Output the [x, y] coordinate of the center of the cell containing the given text.  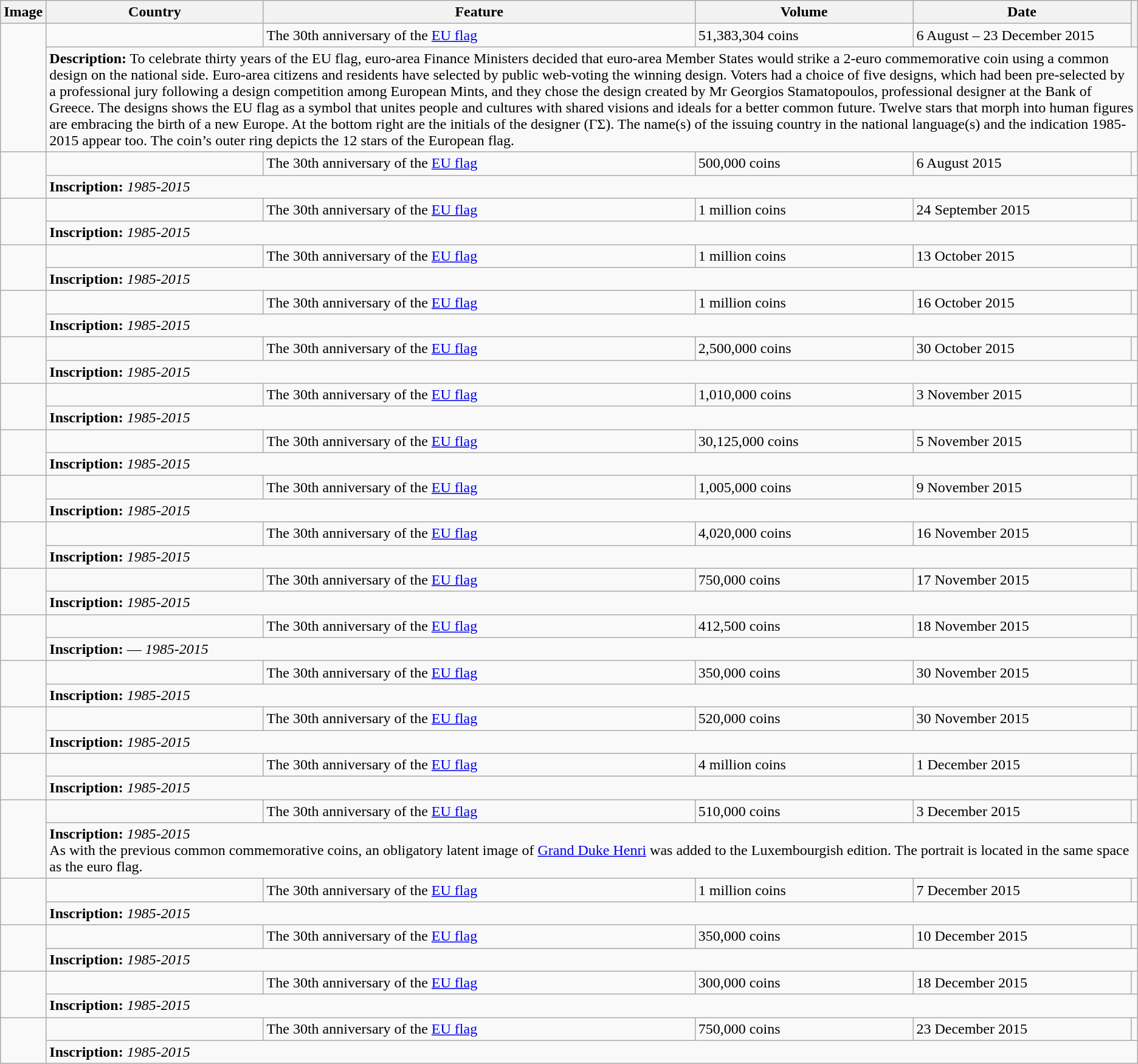
Date [1022, 12]
17 November 2015 [1022, 580]
3 December 2015 [1022, 811]
5 November 2015 [1022, 441]
18 December 2015 [1022, 983]
51,383,304 coins [804, 35]
520,000 coins [804, 718]
10 December 2015 [1022, 936]
412,500 coins [804, 626]
Feature [479, 12]
500,000 coins [804, 163]
30,125,000 coins [804, 441]
2,500,000 coins [804, 348]
300,000 coins [804, 983]
1,005,000 coins [804, 487]
23 December 2015 [1022, 1029]
1,010,000 coins [804, 395]
24 September 2015 [1022, 210]
18 November 2015 [1022, 626]
Inscription: –– 1985-2015 [592, 649]
6 August – 23 December 2015 [1022, 35]
Volume [804, 12]
16 November 2015 [1022, 534]
7 December 2015 [1022, 890]
Image [23, 12]
1 December 2015 [1022, 765]
9 November 2015 [1022, 487]
16 October 2015 [1022, 302]
3 November 2015 [1022, 395]
6 August 2015 [1022, 163]
510,000 coins [804, 811]
4,020,000 coins [804, 534]
30 October 2015 [1022, 348]
Country [154, 12]
13 October 2015 [1022, 256]
4 million coins [804, 765]
